Output the [X, Y] coordinate of the center of the cell containing the given text.  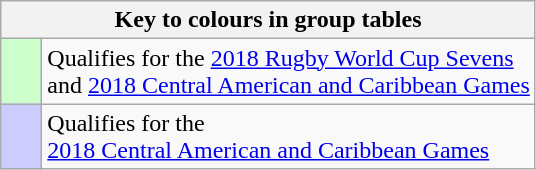
Qualifies for the2018 Central American and Caribbean Games [289, 136]
Key to colours in group tables [268, 20]
Qualifies for the 2018 Rugby World Cup Sevensand 2018 Central American and Caribbean Games [289, 72]
